Return [x, y] of the center of cell containing provided text 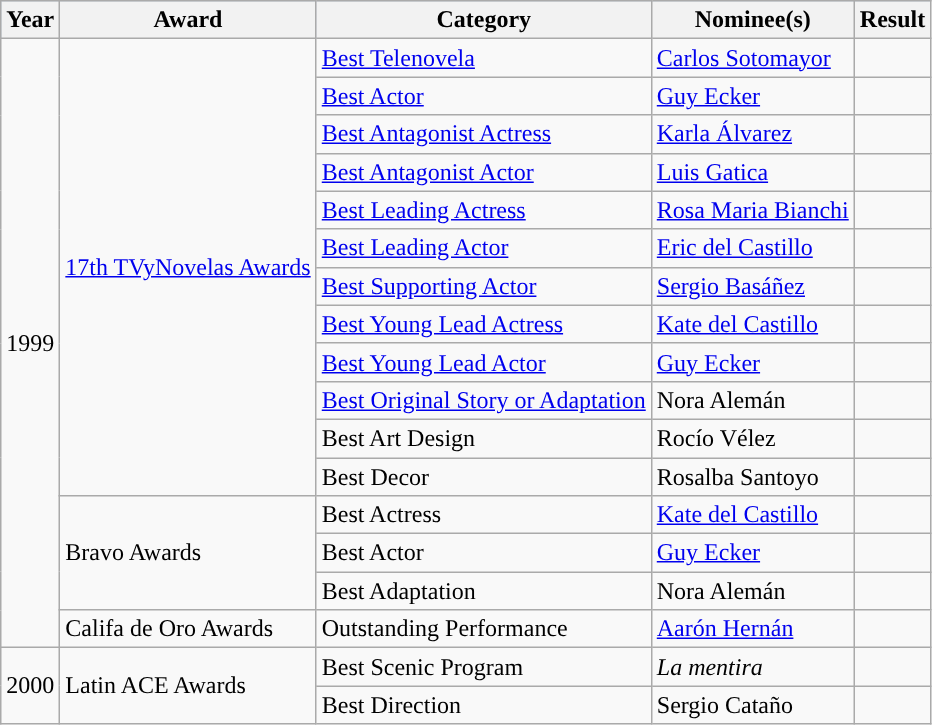
Aarón Hernán [752, 629]
Best Leading Actress [484, 210]
Best Original Story or Adaptation [484, 400]
Bravo Awards [188, 553]
Award [188, 20]
Best Scenic Program [484, 667]
La mentira [752, 667]
Latin ACE Awards [188, 686]
Category [484, 20]
Outstanding Performance [484, 629]
Karla Álvarez [752, 134]
Best Antagonist Actor [484, 172]
Rosa Maria Bianchi [752, 210]
Rosalba Santoyo [752, 477]
Carlos Sotomayor [752, 58]
Best Decor [484, 477]
Luis Gatica [752, 172]
Eric del Castillo [752, 248]
Best Antagonist Actress [484, 134]
Nominee(s) [752, 20]
Best Young Lead Actor [484, 362]
Best Supporting Actor [484, 286]
Year [30, 20]
17th TVyNovelas Awards [188, 268]
2000 [30, 686]
Califa de Oro Awards [188, 629]
Best Actress [484, 515]
Rocío Vélez [752, 438]
Best Leading Actor [484, 248]
Best Adaptation [484, 591]
Best Art Design [484, 438]
Sergio Basáñez [752, 286]
Best Young Lead Actress [484, 324]
Result [892, 20]
Sergio Cataño [752, 705]
Best Direction [484, 705]
1999 [30, 344]
Best Telenovela [484, 58]
